Capture the cell that displays the provided text and extract its (x, y) central coordinate. 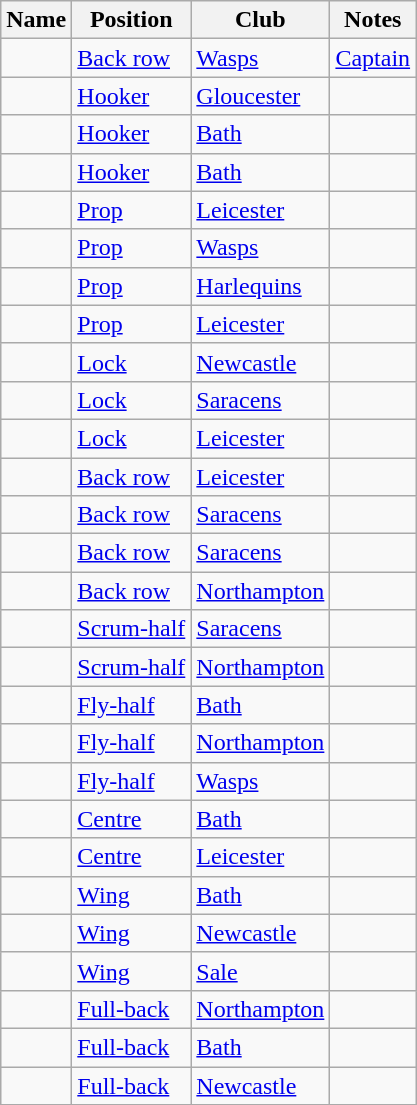
Gloucester (260, 96)
Notes (373, 20)
Harlequins (260, 286)
Club (260, 20)
Position (132, 20)
Sale (260, 971)
Captain (373, 58)
Name (36, 20)
